Extract the [X, Y] coordinate from the center of the cell holding the provided text.  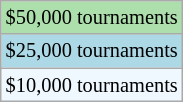
$10,000 tournaments [92, 85]
$25,000 tournaments [92, 51]
$50,000 tournaments [92, 17]
